Detect which cell encompasses the target text, then output its (X, Y) center coordinate. 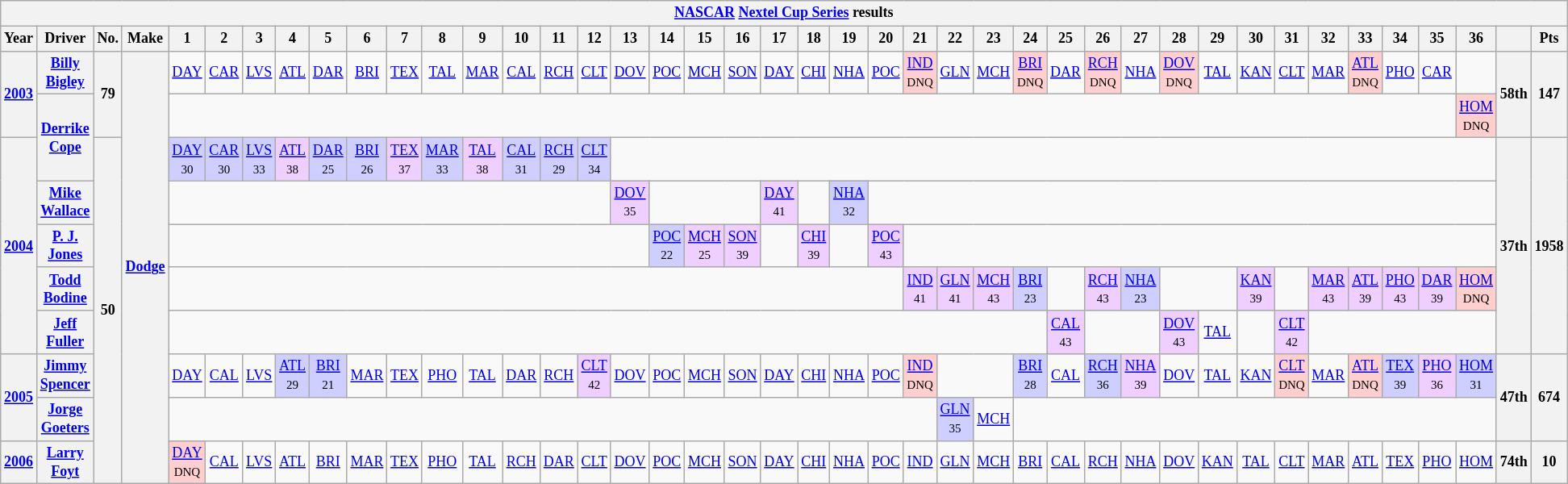
25 (1066, 39)
11 (558, 39)
TEX37 (405, 159)
RCHDNQ (1103, 73)
31 (1292, 39)
6 (367, 39)
79 (108, 94)
1958 (1549, 245)
MCH43 (994, 289)
28 (1179, 39)
GLN41 (955, 289)
MAR33 (442, 159)
Jeff Fuller (65, 332)
Jimmy Spencer (65, 376)
MCH25 (705, 246)
MAR43 (1328, 289)
29 (1217, 39)
Pts (1549, 39)
58th (1513, 94)
PHO43 (1400, 289)
RCH36 (1103, 376)
5 (327, 39)
BRI21 (327, 376)
17 (779, 39)
Billy Bigley (65, 73)
8 (442, 39)
ATL29 (293, 376)
26 (1103, 39)
674 (1549, 397)
NHA23 (1141, 289)
RCH29 (558, 159)
22 (955, 39)
CAL43 (1066, 332)
Larry Foyt (65, 462)
32 (1328, 39)
SON39 (742, 246)
POC22 (667, 246)
50 (108, 310)
35 (1437, 39)
CLTDNQ (1292, 376)
BRIDNQ (1031, 73)
HOM31 (1476, 376)
P. J. Jones (65, 246)
27 (1141, 39)
TAL38 (482, 159)
2005 (19, 397)
74th (1513, 462)
DAY41 (779, 202)
HOM (1476, 462)
34 (1400, 39)
GLN35 (955, 419)
No. (108, 39)
CAR30 (224, 159)
13 (630, 39)
BRI28 (1031, 376)
CHI39 (814, 246)
DAR39 (1437, 289)
DAY30 (187, 159)
ATL39 (1366, 289)
37th (1513, 245)
33 (1366, 39)
KAN39 (1256, 289)
18 (814, 39)
NHA39 (1141, 376)
47th (1513, 397)
Year (19, 39)
DOV43 (1179, 332)
ATL38 (293, 159)
PHO36 (1437, 376)
16 (742, 39)
2 (224, 39)
9 (482, 39)
BRI23 (1031, 289)
CAL31 (521, 159)
BRI26 (367, 159)
DOV35 (630, 202)
3 (260, 39)
19 (849, 39)
Todd Bodine (65, 289)
NASCAR Nextel Cup Series results (784, 13)
7 (405, 39)
15 (705, 39)
20 (886, 39)
POC43 (886, 246)
TEX39 (1400, 376)
24 (1031, 39)
23 (994, 39)
2004 (19, 245)
12 (594, 39)
Dodge (145, 268)
IND (920, 462)
30 (1256, 39)
4 (293, 39)
LVS33 (260, 159)
1 (187, 39)
21 (920, 39)
147 (1549, 94)
DOVDNQ (1179, 73)
14 (667, 39)
Jorge Goeters (65, 419)
DAR25 (327, 159)
2003 (19, 94)
CLT34 (594, 159)
NHA32 (849, 202)
Mike Wallace (65, 202)
Driver (65, 39)
DAYDNQ (187, 462)
Make (145, 39)
RCH43 (1103, 289)
2006 (19, 462)
36 (1476, 39)
Derrike Cope (65, 137)
IND41 (920, 289)
